Search for the cell housing the specified text and yield its [x, y] center coordinate. 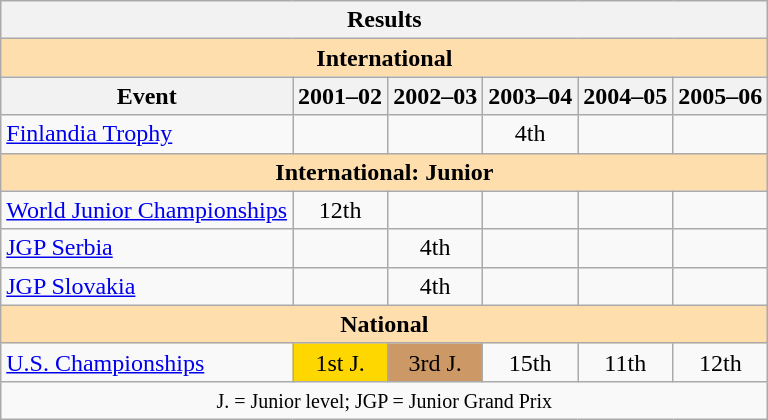
2004–05 [626, 96]
U.S. Championships [147, 362]
JGP Slovakia [147, 286]
International: Junior [384, 172]
Results [384, 20]
2002–03 [436, 96]
11th [626, 362]
National [384, 324]
3rd J. [436, 362]
JGP Serbia [147, 248]
15th [530, 362]
2005–06 [720, 96]
Finlandia Trophy [147, 134]
Event [147, 96]
2001–02 [340, 96]
World Junior Championships [147, 210]
International [384, 58]
2003–04 [530, 96]
J. = Junior level; JGP = Junior Grand Prix [384, 400]
1st J. [340, 362]
